Return [X, Y] of the center of cell containing provided text 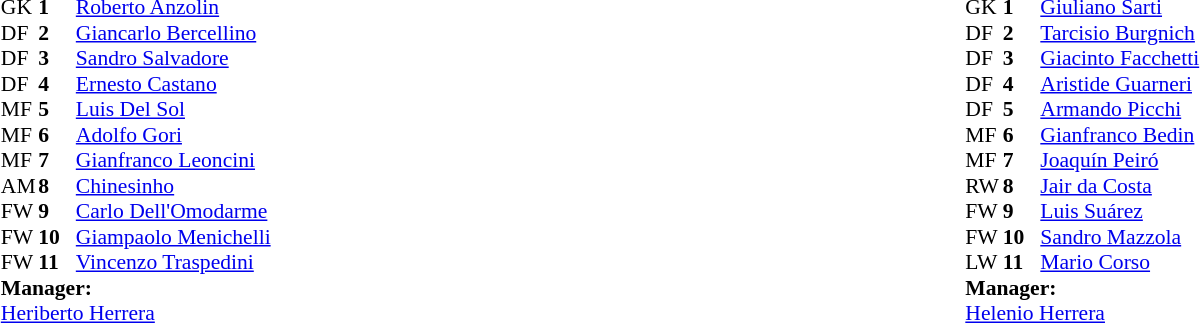
Aristide Guarneri [1120, 84]
Tarcisio Burgnich [1120, 33]
RW [984, 186]
Mario Corso [1120, 263]
Giancarlo Bercellino [174, 33]
AM [20, 186]
Adolfo Gori [174, 135]
Joaquín Peiró [1120, 161]
Vincenzo Traspedini [174, 263]
LW [984, 263]
Carlo Dell'Omodarme [174, 211]
Chinesinho [174, 186]
Gianfranco Leoncini [174, 161]
Giacinto Facchetti [1120, 59]
Sandro Mazzola [1120, 237]
Jair da Costa [1120, 186]
Luis Del Sol [174, 109]
Sandro Salvadore [174, 59]
Gianfranco Bedin [1120, 135]
Ernesto Castano [174, 84]
Luis Suárez [1120, 211]
Giampaolo Menichelli [174, 237]
Armando Picchi [1120, 109]
